Provide the (x, y) coordinate of the cell's center where the given text is located.  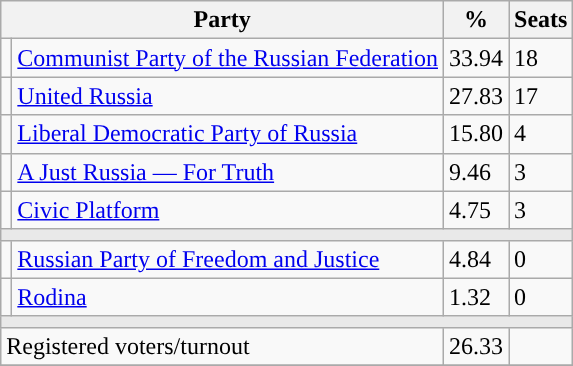
United Russia (228, 96)
33.94 (476, 58)
Russian Party of Freedom and Justice (228, 259)
9.46 (476, 172)
4.84 (476, 259)
17 (541, 96)
4 (541, 134)
Party (222, 20)
15.80 (476, 134)
4.75 (476, 210)
Seats (541, 20)
Communist Party of the Russian Federation (228, 58)
Registered voters/turnout (222, 346)
Liberal Democratic Party of Russia (228, 134)
26.33 (476, 346)
1.32 (476, 297)
Rodina (228, 297)
% (476, 20)
Civic Platform (228, 210)
27.83 (476, 96)
18 (541, 58)
A Just Russia — For Truth (228, 172)
